Find where the given text appears and provide that cell's center as (x, y) coordinate. 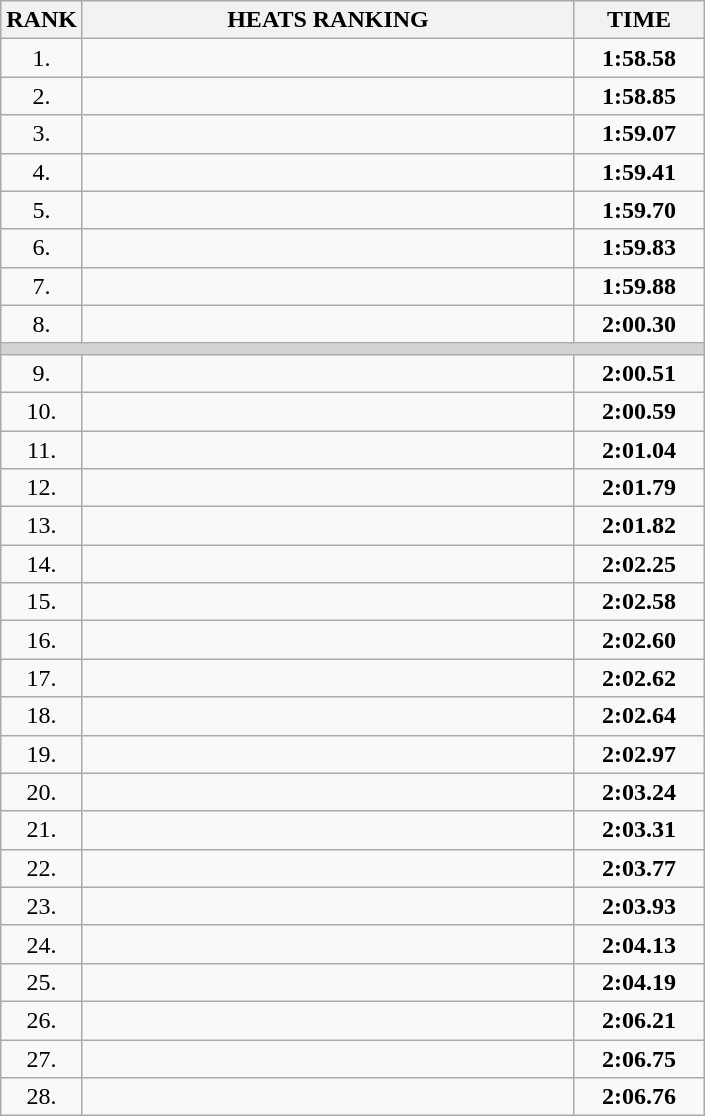
7. (42, 286)
2:03.93 (640, 906)
11. (42, 449)
2:01.82 (640, 526)
2:01.79 (640, 488)
8. (42, 324)
26. (42, 1020)
14. (42, 564)
1:59.41 (640, 172)
2:00.30 (640, 324)
15. (42, 602)
25. (42, 982)
1:58.85 (640, 96)
13. (42, 526)
1. (42, 58)
4. (42, 172)
1:59.70 (640, 210)
22. (42, 868)
9. (42, 373)
2:03.31 (640, 830)
2:06.76 (640, 1097)
2:02.58 (640, 602)
2:03.77 (640, 868)
10. (42, 411)
2:01.04 (640, 449)
2:04.19 (640, 982)
1:59.07 (640, 134)
2:02.25 (640, 564)
27. (42, 1059)
1:58.58 (640, 58)
2:03.24 (640, 792)
2:02.64 (640, 716)
28. (42, 1097)
2:02.97 (640, 754)
19. (42, 754)
21. (42, 830)
23. (42, 906)
16. (42, 640)
2:00.59 (640, 411)
1:59.83 (640, 248)
2:02.62 (640, 678)
3. (42, 134)
18. (42, 716)
RANK (42, 20)
2:02.60 (640, 640)
6. (42, 248)
2:00.51 (640, 373)
12. (42, 488)
20. (42, 792)
2. (42, 96)
HEATS RANKING (328, 20)
1:59.88 (640, 286)
2:06.75 (640, 1059)
24. (42, 944)
2:04.13 (640, 944)
17. (42, 678)
2:06.21 (640, 1020)
TIME (640, 20)
5. (42, 210)
